For the text-containing cell, return its midpoint in [x, y] coordinate format. 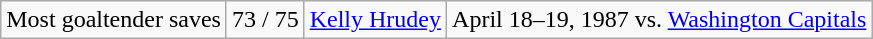
April 18–19, 1987 vs. Washington Capitals [660, 20]
Kelly Hrudey [375, 20]
73 / 75 [265, 20]
Most goaltender saves [114, 20]
